Extract the (x, y) coordinate from the center of the cell holding the provided text.  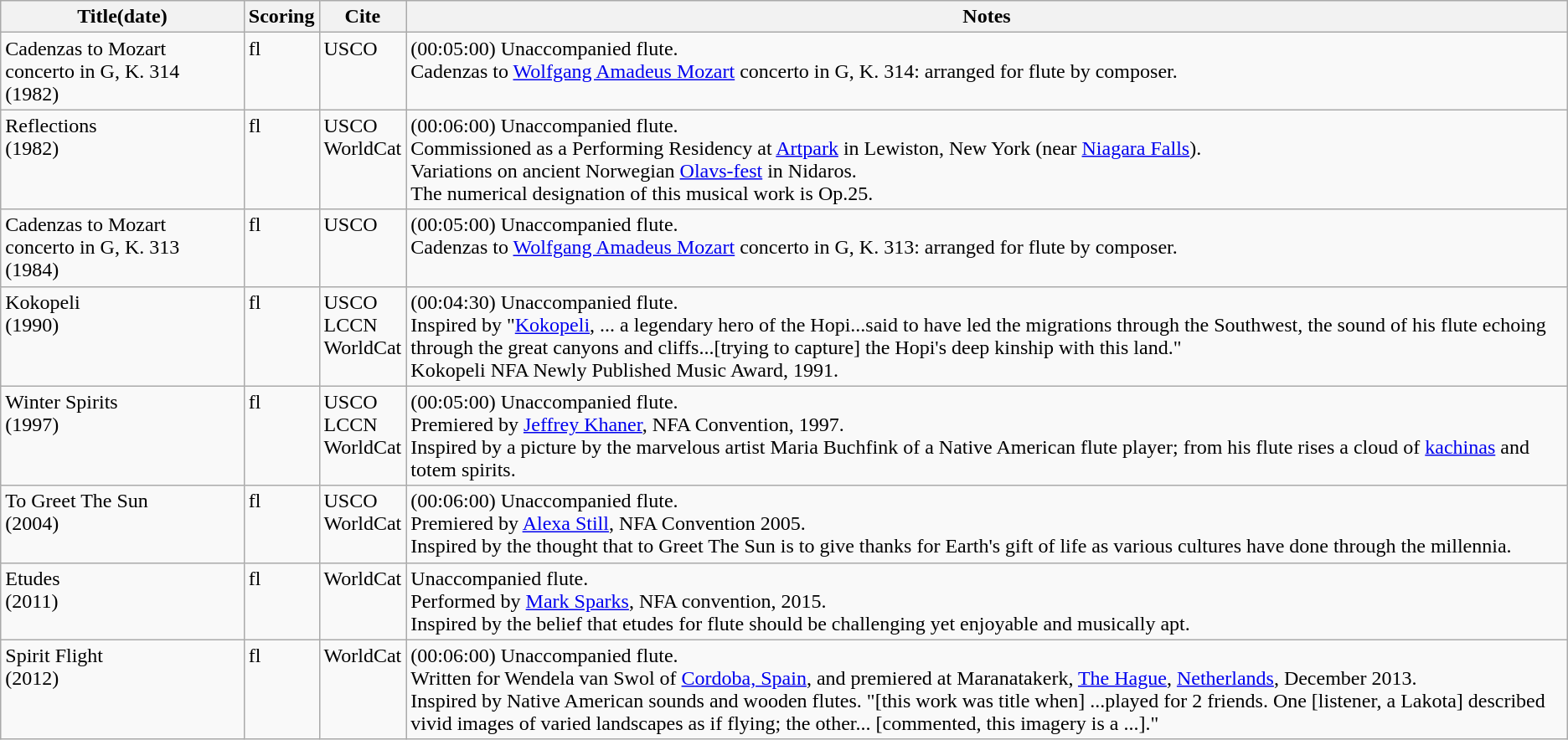
(00:05:00) Unaccompanied flute.Cadenzas to Wolfgang Amadeus Mozart concerto in G, K. 313: arranged for flute by composer. (987, 248)
Kokopeli(1990) (122, 337)
Cadenzas to Mozart concerto in G, K. 314(1982) (122, 71)
To Greet The Sun(2004) (122, 524)
Scoring (281, 17)
Cite (363, 17)
Reflections(1982) (122, 159)
Etudes(2011) (122, 601)
Cadenzas to Mozart concerto in G, K. 313(1984) (122, 248)
Title(date) (122, 17)
Notes (987, 17)
(00:05:00) Unaccompanied flute.Cadenzas to Wolfgang Amadeus Mozart concerto in G, K. 314: arranged for flute by composer. (987, 71)
Winter Spirits(1997) (122, 435)
Spirit Flight(2012) (122, 690)
